From the cell containing the given text, extract its center point as [X, Y] coordinate. 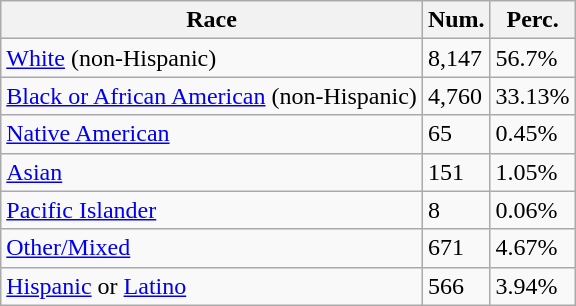
566 [456, 286]
0.06% [532, 210]
Native American [212, 134]
Hispanic or Latino [212, 286]
White (non-Hispanic) [212, 58]
0.45% [532, 134]
8 [456, 210]
65 [456, 134]
3.94% [532, 286]
Perc. [532, 20]
671 [456, 248]
Other/Mixed [212, 248]
Pacific Islander [212, 210]
8,147 [456, 58]
56.7% [532, 58]
33.13% [532, 96]
4,760 [456, 96]
151 [456, 172]
1.05% [532, 172]
Num. [456, 20]
Asian [212, 172]
Race [212, 20]
Black or African American (non-Hispanic) [212, 96]
4.67% [532, 248]
